Locate the cell with the specified text and output its (X, Y) center coordinate. 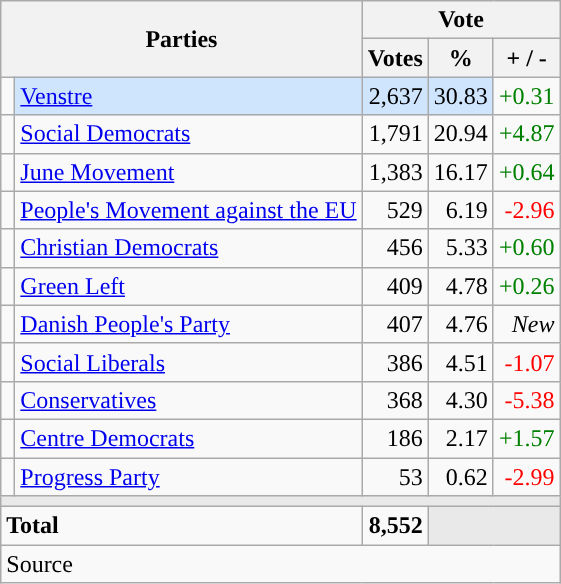
Votes (395, 58)
4.76 (460, 324)
Social Liberals (188, 362)
Conservatives (188, 400)
0.62 (460, 477)
People's Movement against the EU (188, 210)
529 (395, 210)
Christian Democrats (188, 248)
409 (395, 286)
+1.57 (526, 438)
4.51 (460, 362)
4.30 (460, 400)
5.33 (460, 248)
Danish People's Party (188, 324)
Vote (461, 20)
1,791 (395, 134)
Venstre (188, 96)
June Movement (188, 172)
Centre Democrats (188, 438)
Parties (182, 39)
+0.26 (526, 286)
20.94 (460, 134)
-5.38 (526, 400)
30.83 (460, 96)
-2.99 (526, 477)
16.17 (460, 172)
2.17 (460, 438)
407 (395, 324)
-2.96 (526, 210)
368 (395, 400)
+0.64 (526, 172)
New (526, 324)
Social Democrats (188, 134)
+0.31 (526, 96)
2,637 (395, 96)
-1.07 (526, 362)
Green Left (188, 286)
1,383 (395, 172)
+0.60 (526, 248)
53 (395, 477)
386 (395, 362)
+ / - (526, 58)
+4.87 (526, 134)
Total (182, 526)
Source (280, 564)
456 (395, 248)
% (460, 58)
4.78 (460, 286)
8,552 (395, 526)
Progress Party (188, 477)
186 (395, 438)
6.19 (460, 210)
